From the cell containing the given text, extract its center point as [X, Y] coordinate. 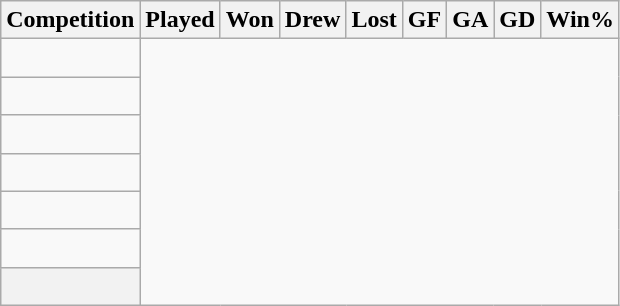
GF [424, 20]
GD [518, 20]
Lost [374, 20]
Win% [580, 20]
Competition [70, 20]
Drew [312, 20]
Played [180, 20]
Won [250, 20]
GA [470, 20]
